Extract the (x, y) coordinate from the center of the cell holding the provided text.  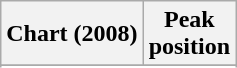
Chart (2008) (72, 34)
Peakposition (189, 34)
